Capture the cell that displays the provided text and extract its (X, Y) central coordinate. 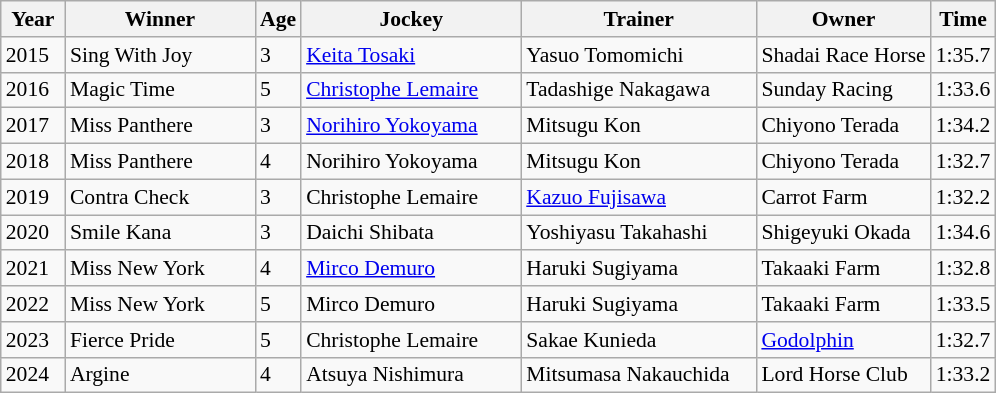
2017 (33, 126)
Winner (160, 19)
Keita Tosaki (411, 55)
Atsuya Nishimura (411, 375)
Mitsumasa Nakauchida (638, 375)
Jockey (411, 19)
Argine (160, 375)
Smile Kana (160, 233)
Lord Horse Club (843, 375)
1:33.2 (964, 375)
Sakae Kunieda (638, 340)
2015 (33, 55)
Sunday Racing (843, 90)
Shadai Race Horse (843, 55)
Age (278, 19)
1:33.5 (964, 304)
2019 (33, 197)
2016 (33, 90)
Yoshiyasu Takahashi (638, 233)
Yasuo Tomomichi (638, 55)
1:33.6 (964, 90)
2020 (33, 233)
Year (33, 19)
Fierce Pride (160, 340)
1:32.8 (964, 269)
Sing With Joy (160, 55)
Owner (843, 19)
1:32.2 (964, 197)
2018 (33, 162)
Daichi Shibata (411, 233)
1:35.7 (964, 55)
Contra Check (160, 197)
2021 (33, 269)
Carrot Farm (843, 197)
Trainer (638, 19)
Kazuo Fujisawa (638, 197)
Magic Time (160, 90)
1:34.2 (964, 126)
2023 (33, 340)
1:34.6 (964, 233)
2022 (33, 304)
Time (964, 19)
Tadashige Nakagawa (638, 90)
2024 (33, 375)
Godolphin (843, 340)
Shigeyuki Okada (843, 233)
